From the cell containing the given text, extract its center point as (x, y) coordinate. 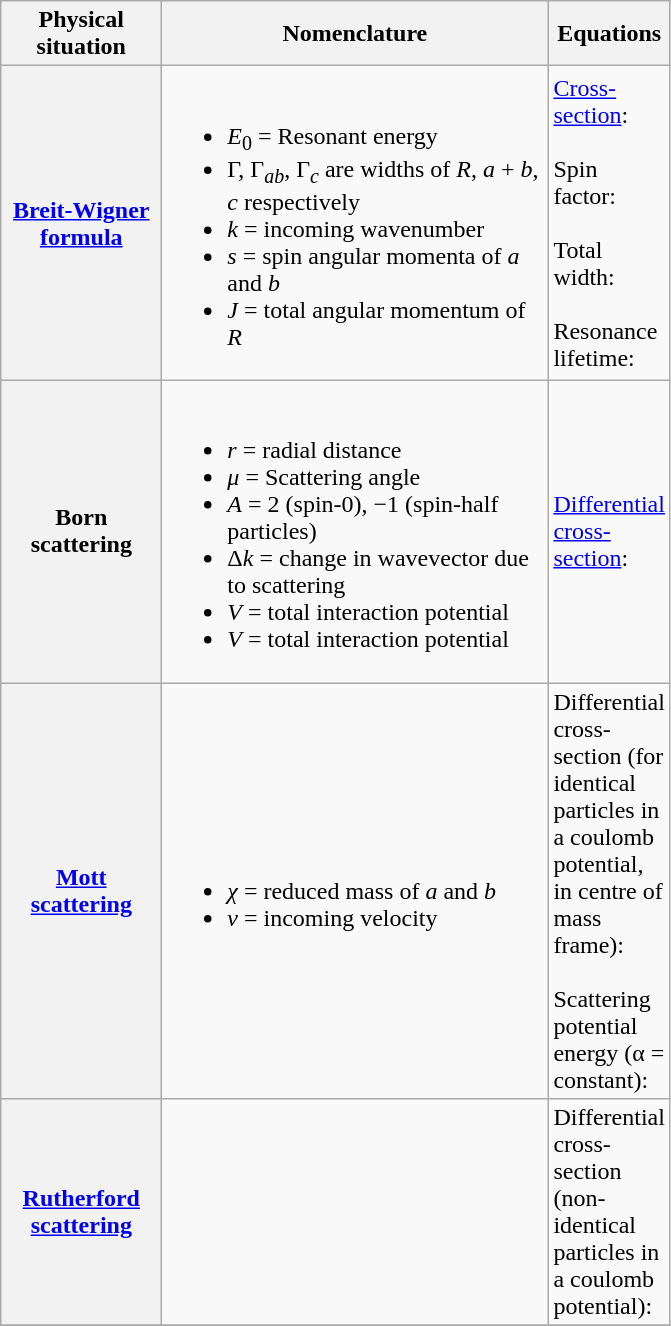
Equations (610, 34)
Differential cross-section: (610, 531)
Born scattering (82, 531)
Cross-section:Spin factor:Total width:Resonance lifetime: (610, 224)
Breit-Wigner formula (82, 224)
Nomenclature (355, 34)
Physical situation (82, 34)
Differential cross-section (for identical particles in a coulomb potential, in centre of mass frame):Scattering potential energy (α = constant): (610, 890)
χ = reduced mass of a and bv = incoming velocity (355, 890)
Differential cross-section (non-identical particles in a coulomb potential): (610, 1212)
Rutherford scattering (82, 1212)
Mott scattering (82, 890)
